Find where the given text appears and provide that cell's center as (X, Y) coordinate. 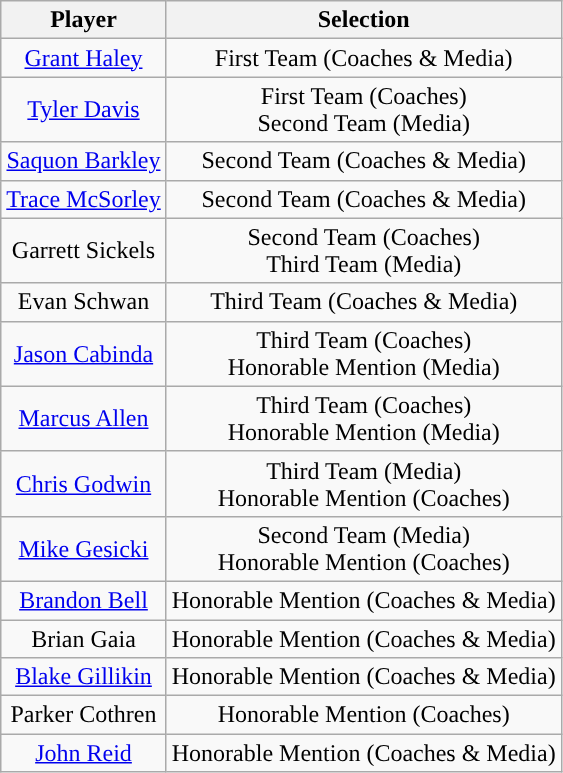
John Reid (84, 753)
Brian Gaia (84, 639)
Honorable Mention (Coaches) (364, 715)
Player (84, 20)
Chris Godwin (84, 484)
Selection (364, 20)
First Team (Coaches & Media) (364, 58)
First Team (Coaches)Second Team (Media) (364, 110)
Trace McSorley (84, 199)
Saquon Barkley (84, 161)
Blake Gillikin (84, 677)
Evan Schwan (84, 302)
Garrett Sickels (84, 250)
Third Team (Coaches & Media) (364, 302)
Parker Cothren (84, 715)
Jason Cabinda (84, 354)
Third Team (Media)Honorable Mention (Coaches) (364, 484)
Grant Haley (84, 58)
Brandon Bell (84, 600)
Second Team (Media)Honorable Mention (Coaches) (364, 548)
Second Team (Coaches)Third Team (Media) (364, 250)
Marcus Allen (84, 418)
Tyler Davis (84, 110)
Mike Gesicki (84, 548)
